Locate the cell with the specified text and output its [X, Y] center coordinate. 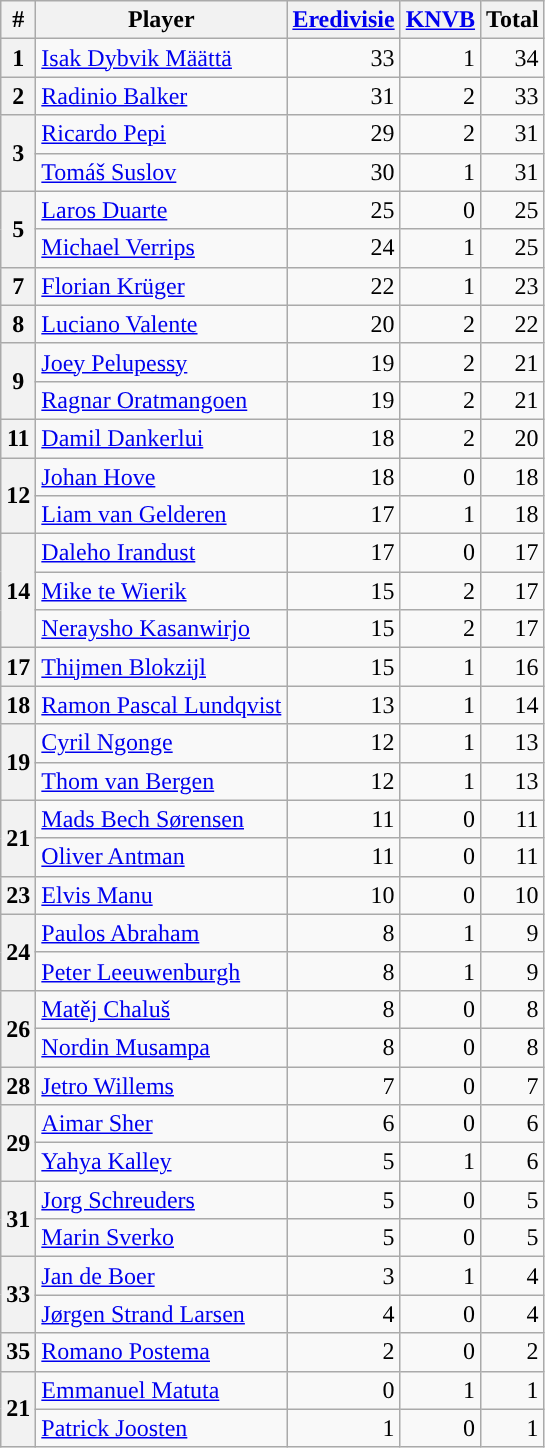
26 [18, 1028]
Tomáš Suslov [162, 172]
Yahya Kalley [162, 1162]
Thijmen Blokzijl [162, 667]
30 [344, 172]
Aimar Sher [162, 1124]
Patrick Joosten [162, 1428]
Florian Krüger [162, 286]
Mads Bech Sørensen [162, 819]
Laros Duarte [162, 210]
# [18, 20]
Michael Verrips [162, 248]
Jan de Boer [162, 1276]
Elvis Manu [162, 895]
Player [162, 20]
Peter Leeuwenburgh [162, 971]
Ricardo Pepi [162, 134]
Emmanuel Matuta [162, 1390]
KNVB [440, 20]
Cyril Ngonge [162, 743]
Thom van Bergen [162, 781]
Luciano Valente [162, 324]
34 [513, 58]
Ragnar Oratmangoen [162, 400]
35 [18, 1352]
Neraysho Kasanwirjo [162, 629]
Nordin Musampa [162, 1047]
Matěj Chaluš [162, 1009]
Damil Dankerlui [162, 438]
Liam van Gelderen [162, 515]
Daleho Irandust [162, 553]
Ramon Pascal Lundqvist [162, 705]
Joey Pelupessy [162, 362]
Isak Dybvik Määttä [162, 58]
Jorg Schreuders [162, 1200]
16 [513, 667]
Radinio Balker [162, 96]
Marin Sverko [162, 1238]
Eredivisie [344, 20]
Jørgen Strand Larsen [162, 1314]
Romano Postema [162, 1352]
Total [513, 20]
28 [18, 1085]
Jetro Willems [162, 1085]
Mike te Wierik [162, 591]
Johan Hove [162, 477]
Oliver Antman [162, 857]
Paulos Abraham [162, 933]
